Scan for the cell matching the given text and deliver its [x, y] coordinate at center. 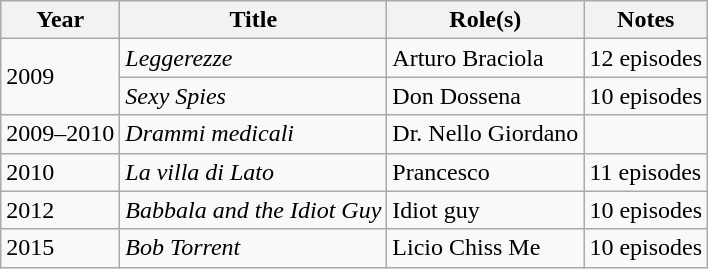
2009–2010 [60, 134]
Prancesco [486, 172]
2010 [60, 172]
Drammi medicali [254, 134]
Dr. Nello Giordano [486, 134]
Babbala and the Idiot Guy [254, 210]
Year [60, 20]
Idiot guy [486, 210]
La villa di Lato [254, 172]
Licio Chiss Me [486, 248]
Leggerezze [254, 58]
Don Dossena [486, 96]
Title [254, 20]
Notes [646, 20]
Role(s) [486, 20]
2012 [60, 210]
Arturo Braciola [486, 58]
Sexy Spies [254, 96]
12 episodes [646, 58]
Bob Torrent [254, 248]
2015 [60, 248]
11 episodes [646, 172]
2009 [60, 77]
